Return the (x, y) coordinate for the center point of the cell that contains the specified text.  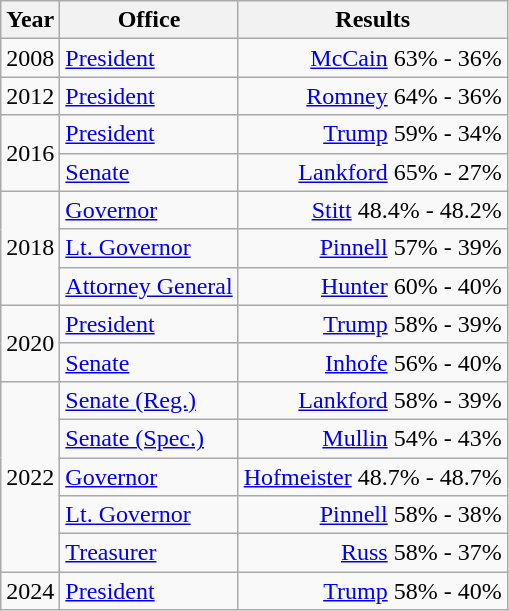
2022 (30, 476)
2020 (30, 343)
2024 (30, 591)
2018 (30, 248)
Russ 58% - 37% (372, 553)
Lankford 58% - 39% (372, 400)
Senate (Reg.) (149, 400)
Trump 59% - 34% (372, 134)
2008 (30, 58)
Hunter 60% - 40% (372, 286)
2016 (30, 153)
Mullin 54% - 43% (372, 438)
Pinnell 57% - 39% (372, 248)
Inhofe 56% - 40% (372, 362)
Year (30, 20)
2012 (30, 96)
Attorney General (149, 286)
Romney 64% - 36% (372, 96)
Senate (Spec.) (149, 438)
Lankford 65% - 27% (372, 172)
Office (149, 20)
Trump 58% - 39% (372, 324)
Treasurer (149, 553)
Pinnell 58% - 38% (372, 515)
Results (372, 20)
Trump 58% - 40% (372, 591)
McCain 63% - 36% (372, 58)
Stitt 48.4% - 48.2% (372, 210)
Hofmeister 48.7% - 48.7% (372, 477)
